Provide the (x, y) coordinate of the cell's center where the given text is located.  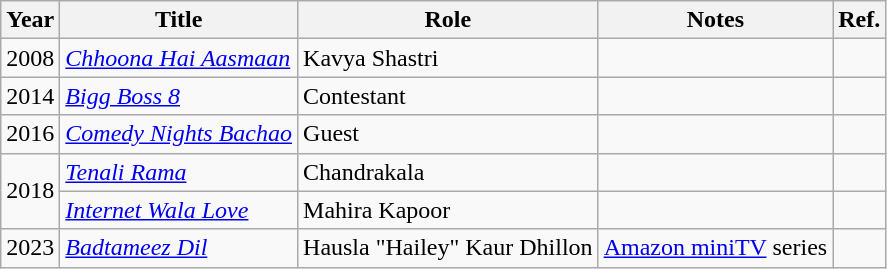
Internet Wala Love (179, 210)
Amazon miniTV series (716, 248)
Kavya Shastri (448, 58)
2008 (30, 58)
Chhoona Hai Aasmaan (179, 58)
2014 (30, 96)
Contestant (448, 96)
Guest (448, 134)
Year (30, 20)
Comedy Nights Bachao (179, 134)
Hausla "Hailey" Kaur Dhillon (448, 248)
Notes (716, 20)
2023 (30, 248)
Role (448, 20)
Chandrakala (448, 172)
2016 (30, 134)
Bigg Boss 8 (179, 96)
Ref. (860, 20)
Title (179, 20)
Badtameez Dil (179, 248)
Tenali Rama (179, 172)
2018 (30, 191)
Mahira Kapoor (448, 210)
